Scan for the cell matching the given text and deliver its (x, y) coordinate at center. 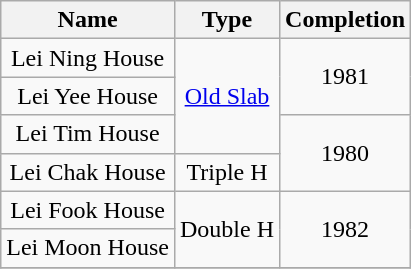
Completion (346, 20)
1980 (346, 153)
1982 (346, 229)
Name (88, 20)
Lei Chak House (88, 172)
Lei Yee House (88, 96)
Type (226, 20)
Lei Moon House (88, 248)
Old Slab (226, 96)
Triple H (226, 172)
Lei Tim House (88, 134)
Lei Ning House (88, 58)
Lei Fook House (88, 210)
1981 (346, 77)
Double H (226, 229)
